Return the [x, y] coordinate for the center point of the cell that contains the specified text.  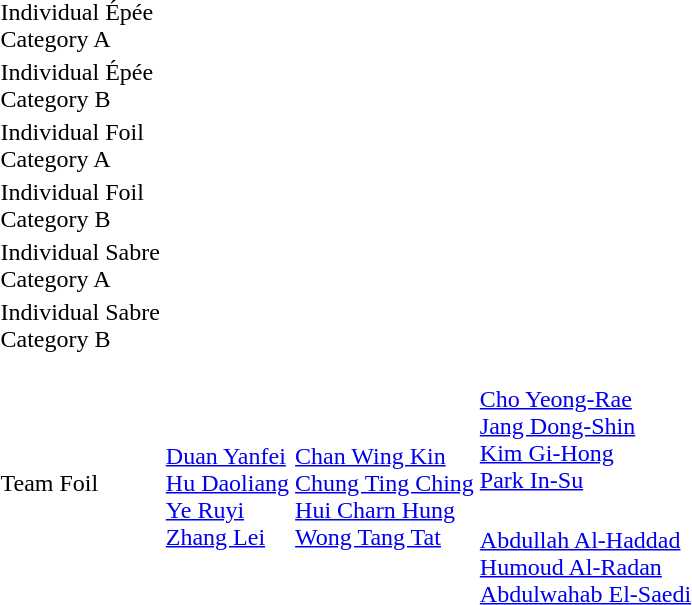
Cho Yeong-RaeJang Dong-ShinKim Gi-HongPark In-Su [585, 426]
